From the cell containing the given text, extract its center point as [x, y] coordinate. 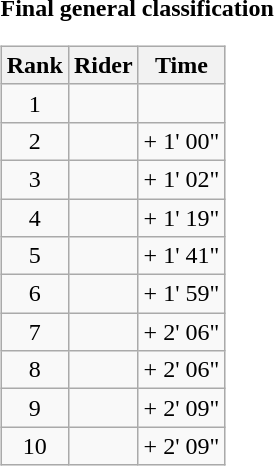
10 [34, 446]
+ 1' 59" [182, 294]
+ 1' 19" [182, 217]
7 [34, 332]
9 [34, 408]
+ 1' 02" [182, 179]
5 [34, 256]
1 [34, 103]
Rank [34, 65]
Rider [103, 65]
+ 1' 00" [182, 141]
+ 1' 41" [182, 256]
3 [34, 179]
8 [34, 370]
4 [34, 217]
2 [34, 141]
6 [34, 294]
Time [182, 65]
